From the cell containing the given text, extract its center point as (X, Y) coordinate. 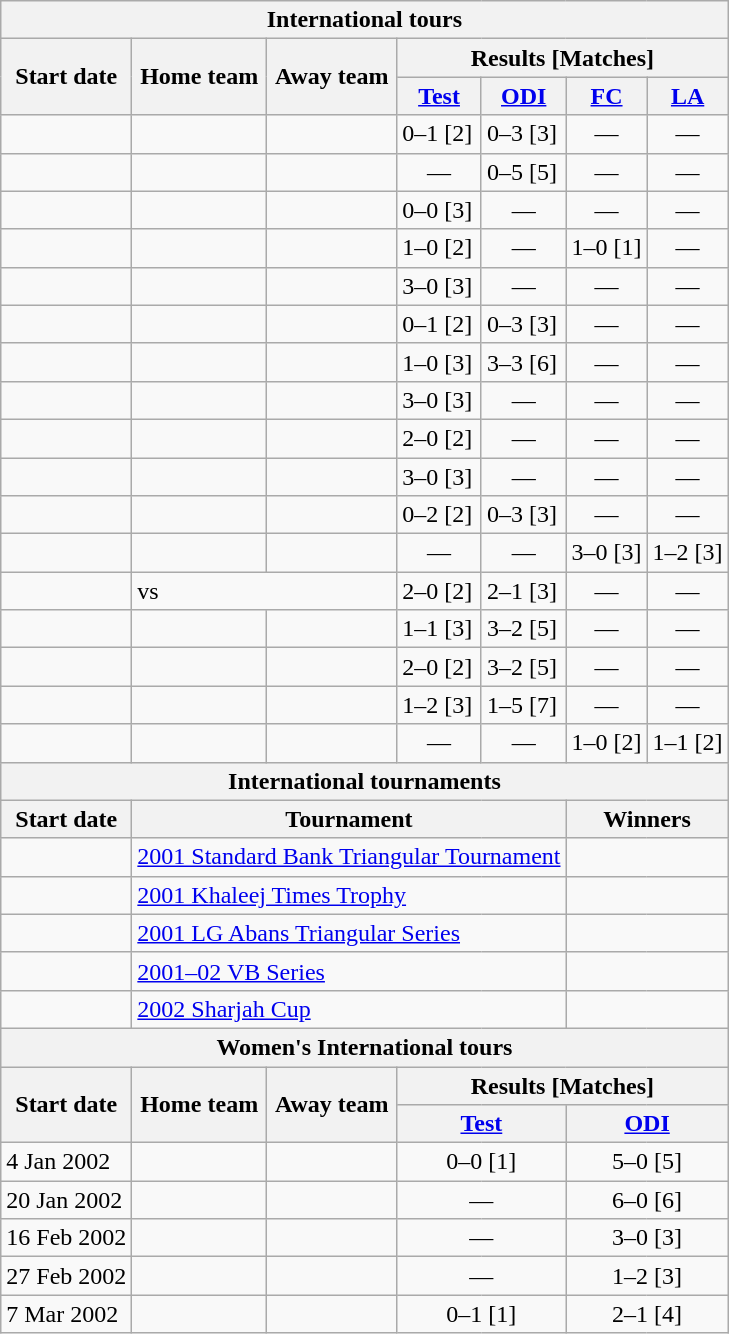
International tournaments (364, 781)
6–0 [6] (647, 1200)
vs (264, 591)
Tournament (349, 819)
1–1 [2] (688, 743)
0–0 [1] (482, 1162)
2001–02 VB Series (349, 971)
1–0 [1] (606, 248)
4 Jan 2002 (66, 1162)
0–2 [2] (440, 515)
Winners (647, 819)
0–1 [1] (482, 1314)
LA (688, 96)
1–0 [3] (440, 362)
2001 Khaleej Times Trophy (349, 895)
5–0 [5] (647, 1162)
0–0 [3] (440, 210)
3–3 [6] (524, 362)
2–1 [4] (647, 1314)
2001 Standard Bank Triangular Tournament (349, 857)
7 Mar 2002 (66, 1314)
2–1 [3] (524, 591)
27 Feb 2002 (66, 1276)
0–5 [5] (524, 172)
2002 Sharjah Cup (349, 1009)
International tours (364, 20)
1–5 [7] (524, 705)
Women's International tours (364, 1047)
FC (606, 96)
1–1 [3] (440, 629)
16 Feb 2002 (66, 1238)
20 Jan 2002 (66, 1200)
2001 LG Abans Triangular Series (349, 933)
